Provide the [x, y] coordinate of the cell's center where the given text is located.  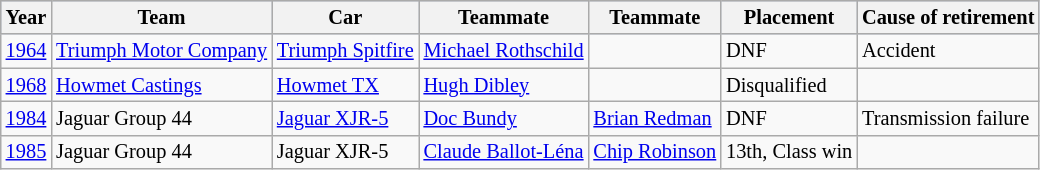
Disqualified [789, 85]
Brian Redman [654, 118]
Doc Bundy [504, 118]
Team [162, 17]
Howmet Castings [162, 85]
Claude Ballot-Léna [504, 152]
Triumph Spitfire [346, 51]
1964 [26, 51]
1985 [26, 152]
Accident [948, 51]
Transmission failure [948, 118]
Car [346, 17]
13th, Class win [789, 152]
Triumph Motor Company [162, 51]
1968 [26, 85]
Michael Rothschild [504, 51]
Chip Robinson [654, 152]
Year [26, 17]
Howmet TX [346, 85]
1984 [26, 118]
Placement [789, 17]
Hugh Dibley [504, 85]
Cause of retirement [948, 17]
